Provide the [x, y] coordinate of the cell's center where the given text is located.  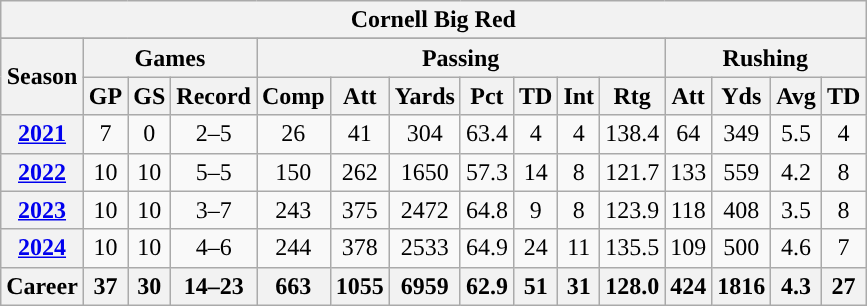
3.5 [796, 210]
2533 [424, 248]
6959 [424, 286]
57.3 [486, 172]
663 [293, 286]
26 [293, 134]
5–5 [214, 172]
2021 [42, 134]
51 [535, 286]
378 [360, 248]
64.9 [486, 248]
500 [742, 248]
3–7 [214, 210]
64 [688, 134]
24 [535, 248]
63.4 [486, 134]
133 [688, 172]
11 [579, 248]
GP [105, 96]
Season [42, 77]
Rtg [632, 96]
4.2 [796, 172]
Record [214, 96]
64.8 [486, 210]
4.6 [796, 248]
0 [150, 134]
Rushing [766, 58]
Games [170, 58]
41 [360, 134]
5.5 [796, 134]
37 [105, 286]
Passing [460, 58]
138.4 [632, 134]
Comp [293, 96]
2–5 [214, 134]
128.0 [632, 286]
244 [293, 248]
1816 [742, 286]
349 [742, 134]
Yds [742, 96]
262 [360, 172]
243 [293, 210]
135.5 [632, 248]
9 [535, 210]
123.9 [632, 210]
121.7 [632, 172]
2024 [42, 248]
375 [360, 210]
408 [742, 210]
62.9 [486, 286]
1055 [360, 286]
559 [742, 172]
304 [424, 134]
GS [150, 96]
31 [579, 286]
Avg [796, 96]
150 [293, 172]
4.3 [796, 286]
4–6 [214, 248]
109 [688, 248]
1650 [424, 172]
Yards [424, 96]
14 [535, 172]
424 [688, 286]
30 [150, 286]
27 [843, 286]
2023 [42, 210]
Int [579, 96]
2022 [42, 172]
Career [42, 286]
Pct [486, 96]
2472 [424, 210]
118 [688, 210]
14–23 [214, 286]
Cornell Big Red [434, 20]
